Scan for the cell matching the given text and deliver its [x, y] coordinate at center. 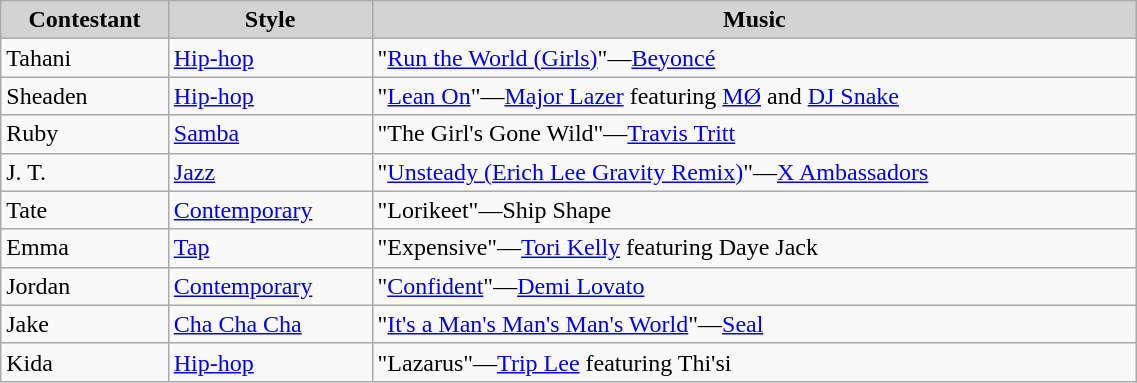
"Lean On"—Major Lazer featuring MØ and DJ Snake [754, 96]
Cha Cha Cha [270, 324]
Tap [270, 248]
Tahani [85, 58]
"The Girl's Gone Wild"—Travis Tritt [754, 134]
J. T. [85, 172]
"Lorikeet"—Ship Shape [754, 210]
Contestant [85, 20]
"Unsteady (Erich Lee Gravity Remix)"—X Ambassadors [754, 172]
Music [754, 20]
"Lazarus"—Trip Lee featuring Thi'si [754, 362]
Tate [85, 210]
Ruby [85, 134]
"Run the World (Girls)"—Beyoncé [754, 58]
Jake [85, 324]
Jazz [270, 172]
Sheaden [85, 96]
Style [270, 20]
"Confident"—Demi Lovato [754, 286]
Kida [85, 362]
Samba [270, 134]
"Expensive"—Tori Kelly featuring Daye Jack [754, 248]
Jordan [85, 286]
Emma [85, 248]
"It's a Man's Man's Man's World"—Seal [754, 324]
